Identify which cell holds the provided text, then report its (X, Y) central coordinate. 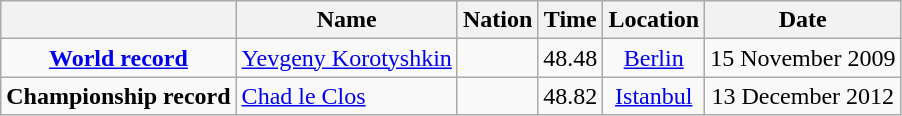
Date (803, 20)
Berlin (654, 58)
Istanbul (654, 96)
Location (654, 20)
13 December 2012 (803, 96)
Time (570, 20)
48.82 (570, 96)
15 November 2009 (803, 58)
48.48 (570, 58)
Yevgeny Korotyshkin (346, 58)
Nation (497, 20)
Name (346, 20)
Championship record (118, 96)
Chad le Clos (346, 96)
World record (118, 58)
